Determine the (x, y) coordinate at the center of the cell enclosing the given text.  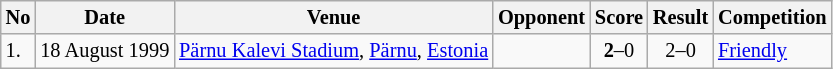
Pärnu Kalevi Stadium, Pärnu, Estonia (334, 51)
Result (680, 17)
18 August 1999 (104, 51)
Opponent (542, 17)
Competition (772, 17)
Friendly (772, 51)
Date (104, 17)
No (18, 17)
1. (18, 51)
Score (619, 17)
Venue (334, 17)
